Find where the given text appears and provide that cell's center as (X, Y) coordinate. 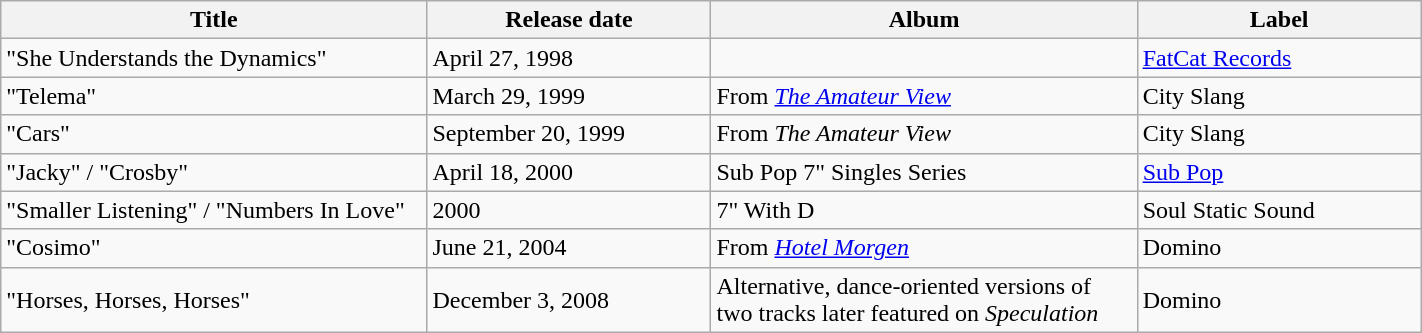
"Cosimo" (214, 248)
December 3, 2008 (569, 300)
"Cars" (214, 134)
Label (1279, 20)
Sub Pop (1279, 172)
"Jacky" / "Crosby" (214, 172)
Album (924, 20)
Alternative, dance-oriented versions of two tracks later featured on Speculation (924, 300)
Release date (569, 20)
June 21, 2004 (569, 248)
Soul Static Sound (1279, 210)
"She Understands the Dynamics" (214, 58)
April 18, 2000 (569, 172)
September 20, 1999 (569, 134)
2000 (569, 210)
7" With D (924, 210)
April 27, 1998 (569, 58)
Sub Pop 7" Singles Series (924, 172)
"Telema" (214, 96)
"Smaller Listening" / "Numbers In Love" (214, 210)
FatCat Records (1279, 58)
"Horses, Horses, Horses" (214, 300)
From Hotel Morgen (924, 248)
March 29, 1999 (569, 96)
Title (214, 20)
